Search for the cell housing the specified text and yield its (X, Y) center coordinate. 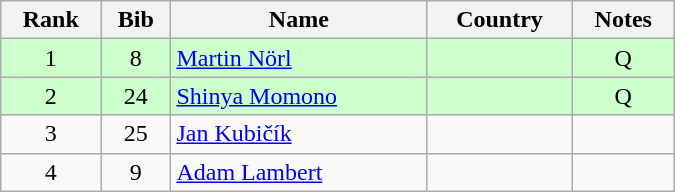
Shinya Momono (299, 96)
Country (500, 20)
Notes (623, 20)
1 (51, 58)
25 (136, 134)
4 (51, 172)
Rank (51, 20)
9 (136, 172)
Martin Nörl (299, 58)
Jan Kubičík (299, 134)
24 (136, 96)
3 (51, 134)
Name (299, 20)
Adam Lambert (299, 172)
Bib (136, 20)
8 (136, 58)
2 (51, 96)
